Pinpoint the cell where the given text exists, returning its [X, Y] midpoint coordinate. 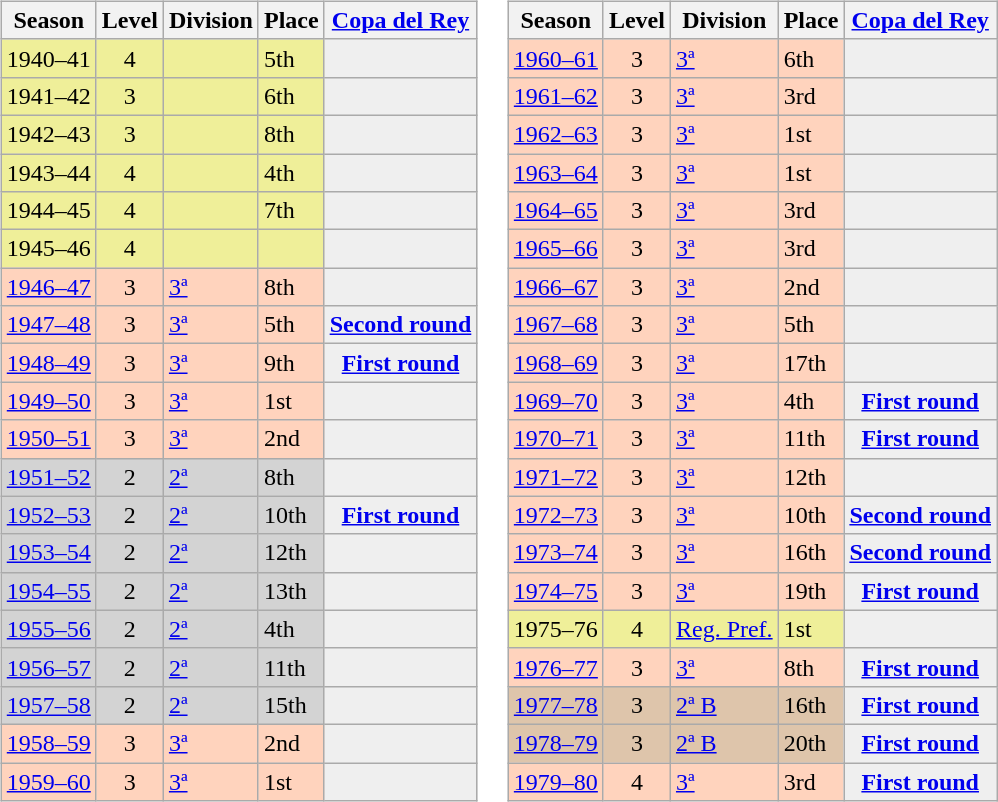
1979–80 [556, 781]
1950–51 [48, 439]
1975–76 [556, 629]
19th [811, 591]
1949–50 [48, 401]
1952–53 [48, 515]
1967–68 [556, 325]
15th [291, 705]
13th [291, 591]
Reg. Pref. [724, 629]
1954–55 [48, 591]
1964–65 [556, 211]
1942–43 [48, 134]
7th [291, 211]
1968–69 [556, 363]
1977–78 [556, 705]
1940–41 [48, 58]
1946–47 [48, 287]
1976–77 [556, 667]
1951–52 [48, 477]
1953–54 [48, 553]
1956–57 [48, 667]
1969–70 [556, 401]
1961–62 [556, 96]
20th [811, 743]
1974–75 [556, 591]
1963–64 [556, 173]
1947–48 [48, 325]
1948–49 [48, 363]
9th [291, 363]
1941–42 [48, 96]
1958–59 [48, 743]
1966–67 [556, 287]
17th [811, 363]
1971–72 [556, 477]
1978–79 [556, 743]
1943–44 [48, 173]
1955–56 [48, 629]
1959–60 [48, 781]
1944–45 [48, 211]
1973–74 [556, 553]
1962–63 [556, 134]
1960–61 [556, 58]
1965–66 [556, 249]
1970–71 [556, 439]
1945–46 [48, 249]
1972–73 [556, 515]
1957–58 [48, 705]
